Output the (x, y) coordinate of the center of the cell containing the given text.  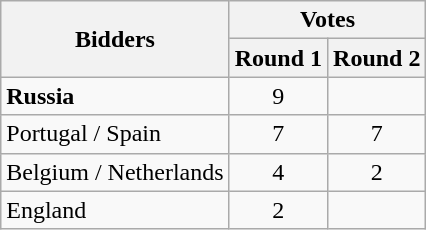
Votes (328, 20)
Bidders (115, 39)
Round 1 (278, 58)
4 (278, 172)
Portugal / Spain (115, 134)
9 (278, 96)
Belgium / Netherlands (115, 172)
Russia (115, 96)
Round 2 (377, 58)
England (115, 210)
